Output the [x, y] coordinate of the center of the cell containing the given text.  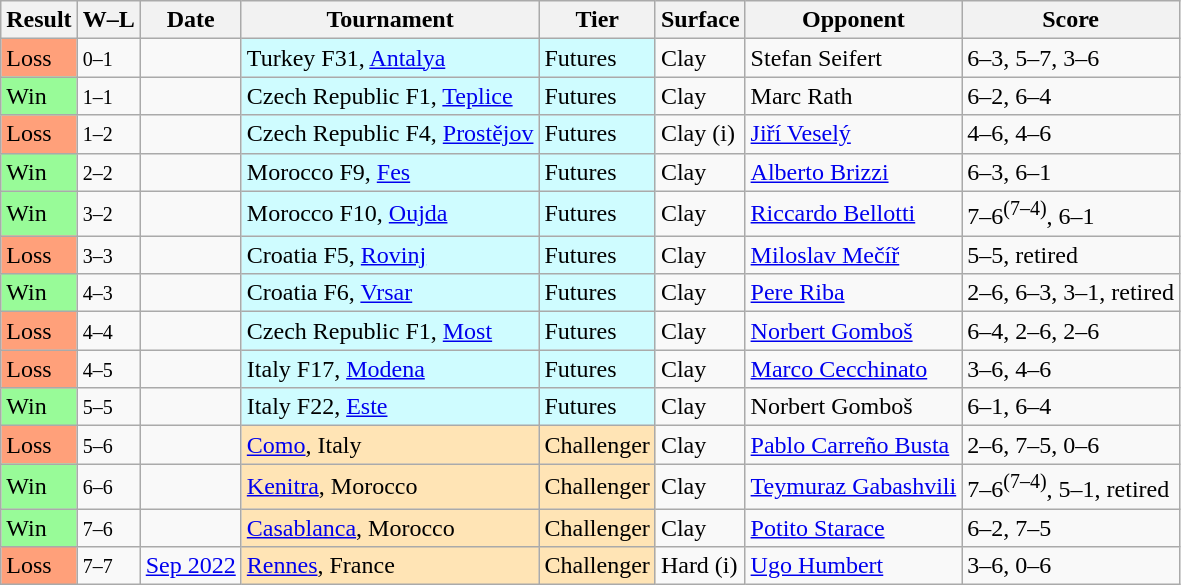
Clay (i) [700, 134]
Pablo Carreño Busta [854, 445]
6–3, 6–1 [1071, 172]
3–3 [108, 255]
Kenitra, Morocco [390, 486]
4–4 [108, 331]
2–6, 7–5, 0–6 [1071, 445]
Italy F17, Modena [390, 369]
Marc Rath [854, 96]
Czech Republic F4, Prostějov [390, 134]
1–2 [108, 134]
Jiří Veselý [854, 134]
5–5 [108, 407]
3–2 [108, 214]
Hard (i) [700, 566]
6–1, 6–4 [1071, 407]
Riccardo Bellotti [854, 214]
Tournament [390, 20]
Stefan Seifert [854, 58]
Tier [597, 20]
Sep 2022 [190, 566]
Como, Italy [390, 445]
Pere Riba [854, 293]
6–2, 6–4 [1071, 96]
Alberto Brizzi [854, 172]
7–6(7–4), 6–1 [1071, 214]
Opponent [854, 20]
7–6(7–4), 5–1, retired [1071, 486]
Croatia F6, Vrsar [390, 293]
3–6, 4–6 [1071, 369]
Teymuraz Gabashvili [854, 486]
4–6, 4–6 [1071, 134]
Surface [700, 20]
Score [1071, 20]
Ugo Humbert [854, 566]
Miloslav Mečíř [854, 255]
Potito Starace [854, 528]
Czech Republic F1, Teplice [390, 96]
3–6, 0–6 [1071, 566]
W–L [108, 20]
Italy F22, Este [390, 407]
Morocco F9, Fes [390, 172]
Casablanca, Morocco [390, 528]
6–3, 5–7, 3–6 [1071, 58]
Date [190, 20]
Croatia F5, Rovinj [390, 255]
7–7 [108, 566]
Marco Cecchinato [854, 369]
6–2, 7–5 [1071, 528]
Morocco F10, Oujda [390, 214]
Result [39, 20]
2–2 [108, 172]
Turkey F31, Antalya [390, 58]
Czech Republic F1, Most [390, 331]
4–5 [108, 369]
0–1 [108, 58]
5–6 [108, 445]
5–5, retired [1071, 255]
4–3 [108, 293]
7–6 [108, 528]
2–6, 6–3, 3–1, retired [1071, 293]
1–1 [108, 96]
6–4, 2–6, 2–6 [1071, 331]
Rennes, France [390, 566]
6–6 [108, 486]
